Search for the cell housing the specified text and yield its [X, Y] center coordinate. 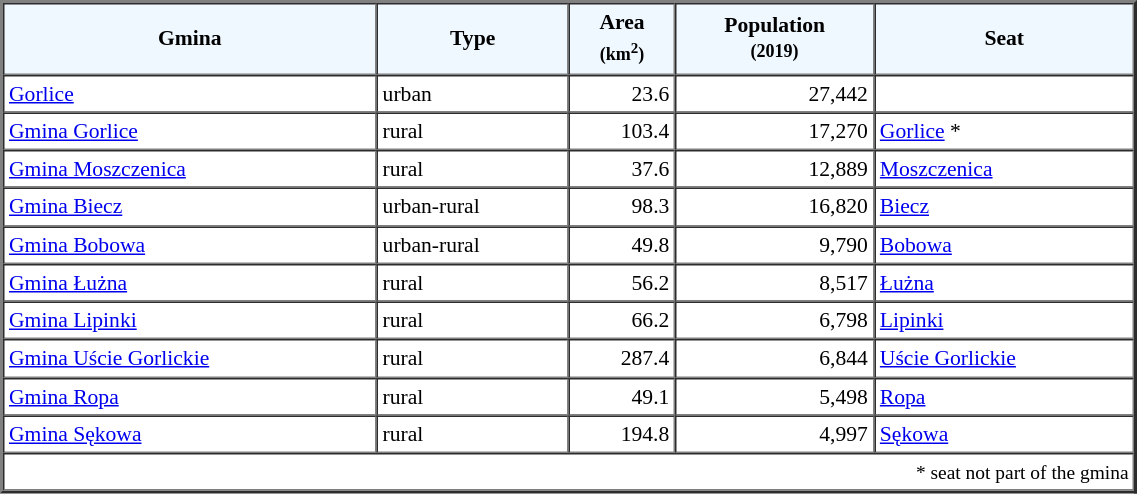
6,844 [774, 359]
Population(2019) [774, 38]
Łużna [1004, 283]
urban [473, 93]
Biecz [1004, 207]
287.4 [622, 359]
8,517 [774, 283]
Bobowa [1004, 245]
4,997 [774, 434]
12,889 [774, 169]
Gmina Moszczenica [190, 169]
27,442 [774, 93]
Moszczenica [1004, 169]
23.6 [622, 93]
5,498 [774, 396]
Area(km2) [622, 38]
66.2 [622, 321]
* seat not part of the gmina [569, 472]
Gmina Lipinki [190, 321]
49.1 [622, 396]
98.3 [622, 207]
Gmina Sękowa [190, 434]
37.6 [622, 169]
Gmina Łużna [190, 283]
Gmina Biecz [190, 207]
Gmina Gorlice [190, 131]
103.4 [622, 131]
Gorlice [190, 93]
56.2 [622, 283]
Ropa [1004, 396]
194.8 [622, 434]
Gmina Bobowa [190, 245]
Seat [1004, 38]
9,790 [774, 245]
Uście Gorlickie [1004, 359]
Gmina [190, 38]
Lipinki [1004, 321]
Gorlice * [1004, 131]
Sękowa [1004, 434]
49.8 [622, 245]
17,270 [774, 131]
16,820 [774, 207]
Gmina Ropa [190, 396]
6,798 [774, 321]
Gmina Uście Gorlickie [190, 359]
Type [473, 38]
